Output the [x, y] coordinate of the center of the cell containing the given text.  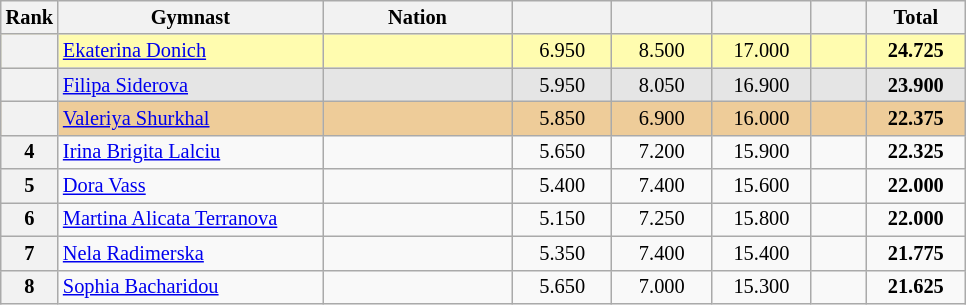
6.950 [562, 51]
6.900 [662, 118]
5.850 [562, 118]
4 [30, 152]
15.300 [762, 287]
15.600 [762, 186]
Dora Vass [190, 186]
5.350 [562, 253]
15.400 [762, 253]
Ekaterina Donich [190, 51]
16.900 [762, 85]
16.000 [762, 118]
15.900 [762, 152]
Irina Brigita Lalciu [190, 152]
5.950 [562, 85]
8 [30, 287]
17.000 [762, 51]
7.250 [662, 219]
8.500 [662, 51]
21.625 [916, 287]
Nela Radimerska [190, 253]
5 [30, 186]
Filipa Siderova [190, 85]
7 [30, 253]
6 [30, 219]
Nation [418, 17]
7.200 [662, 152]
Martina Alicata Terranova [190, 219]
5.400 [562, 186]
8.050 [662, 85]
Sophia Bacharidou [190, 287]
24.725 [916, 51]
5.150 [562, 219]
15.800 [762, 219]
22.325 [916, 152]
23.900 [916, 85]
Rank [30, 17]
Valeriya Shurkhal [190, 118]
Total [916, 17]
22.375 [916, 118]
21.775 [916, 253]
7.000 [662, 287]
Gymnast [190, 17]
